Capture the cell that displays the provided text and extract its (X, Y) central coordinate. 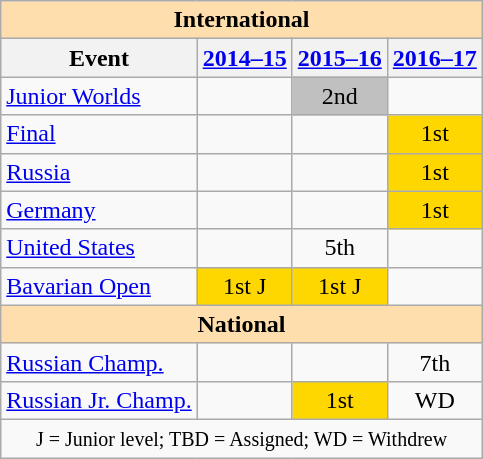
WD (434, 400)
J = Junior level; TBD = Assigned; WD = Withdrew (242, 438)
Germany (99, 210)
International (242, 20)
7th (434, 362)
Russian Champ. (99, 362)
Final (99, 134)
2016–17 (434, 58)
Russian Jr. Champ. (99, 400)
2014–15 (244, 58)
Junior Worlds (99, 96)
Event (99, 58)
5th (340, 248)
2nd (340, 96)
United States (99, 248)
2015–16 (340, 58)
Russia (99, 172)
National (242, 324)
Bavarian Open (99, 286)
